Return the [x, y] coordinate for the center point of the cell that contains the specified text.  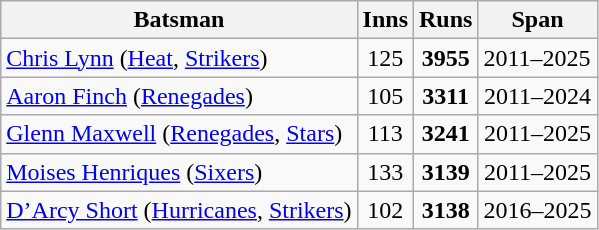
102 [385, 210]
113 [385, 134]
3311 [446, 96]
3241 [446, 134]
Span [538, 20]
Moises Henriques (Sixers) [179, 172]
Batsman [179, 20]
133 [385, 172]
105 [385, 96]
D’Arcy Short (Hurricanes, Strikers) [179, 210]
3955 [446, 58]
2011–2024 [538, 96]
3138 [446, 210]
Glenn Maxwell (Renegades, Stars) [179, 134]
3139 [446, 172]
Runs [446, 20]
Aaron Finch (Renegades) [179, 96]
2016–2025 [538, 210]
Inns [385, 20]
Chris Lynn (Heat, Strikers) [179, 58]
125 [385, 58]
